Determine the [X, Y] coordinate at the center of the cell enclosing the given text.  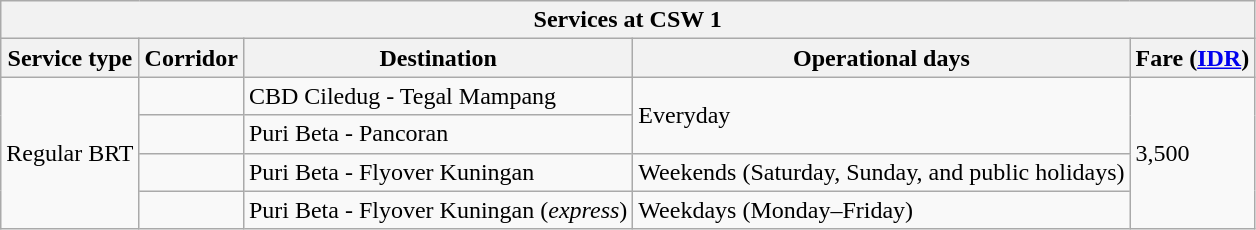
Operational days [882, 58]
Corridor [191, 58]
Puri Beta - Flyover Kuningan [438, 172]
Everyday [882, 115]
3,500 [1192, 153]
CBD Ciledug - Tegal Mampang [438, 96]
Services at CSW 1 [628, 20]
Destination [438, 58]
Service type [70, 58]
Weekdays (Monday–Friday) [882, 210]
Puri Beta - Flyover Kuningan (express) [438, 210]
Weekends (Saturday, Sunday, and public holidays) [882, 172]
Puri Beta - Pancoran [438, 134]
Fare (IDR) [1192, 58]
Regular BRT [70, 153]
